From the cell containing the given text, extract its center point as (x, y) coordinate. 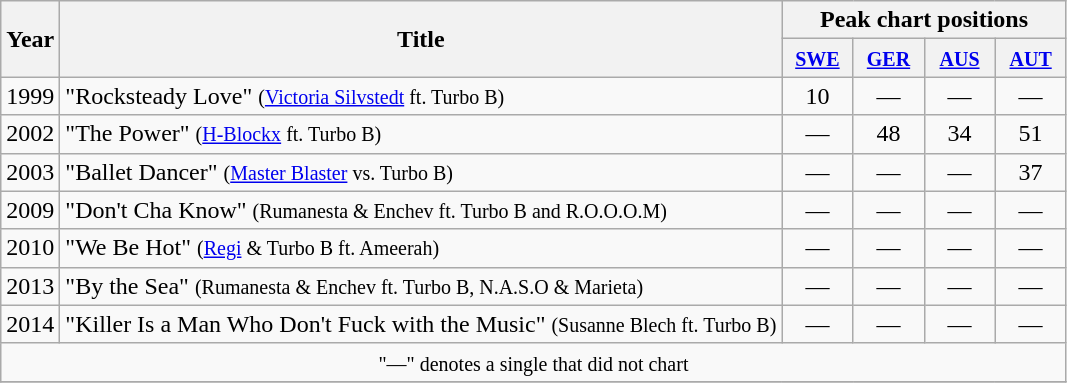
2009 (30, 210)
48 (888, 134)
37 (1030, 172)
Year (30, 39)
2002 (30, 134)
51 (1030, 134)
34 (960, 134)
"—" denotes a single that did not chart (534, 362)
2014 (30, 324)
AUT (1030, 58)
AUS (960, 58)
"The Power" (H-Blockx ft. Turbo B) (421, 134)
2013 (30, 286)
Title (421, 39)
"Killer Is a Man Who Don't Fuck with the Music" (Susanne Blech ft. Turbo B) (421, 324)
"Rocksteady Love" (Victoria Silvstedt ft. Turbo B) (421, 96)
"Don't Cha Know" (Rumanesta & Enchev ft. Turbo B and R.O.O.O.M) (421, 210)
"Ballet Dancer" (Master Blaster vs. Turbo B) (421, 172)
"By the Sea" (Rumanesta & Enchev ft. Turbo B, N.A.S.O & Marieta) (421, 286)
SWE (818, 58)
1999 (30, 96)
"We Be Hot" (Regi & Turbo B ft. Ameerah) (421, 248)
Peak chart positions (924, 20)
10 (818, 96)
GER (888, 58)
2003 (30, 172)
2010 (30, 248)
